Determine the (x, y) coordinate at the center of the cell enclosing the given text.  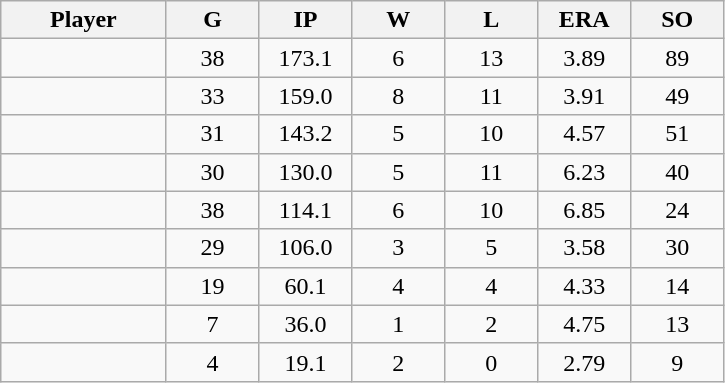
114.1 (306, 210)
2.79 (584, 362)
159.0 (306, 96)
3.58 (584, 248)
6.23 (584, 172)
7 (212, 324)
106.0 (306, 248)
IP (306, 20)
40 (678, 172)
173.1 (306, 58)
4.33 (584, 286)
89 (678, 58)
4.75 (584, 324)
0 (492, 362)
SO (678, 20)
49 (678, 96)
24 (678, 210)
3.91 (584, 96)
G (212, 20)
L (492, 20)
19 (212, 286)
143.2 (306, 134)
6.85 (584, 210)
8 (398, 96)
1 (398, 324)
60.1 (306, 286)
14 (678, 286)
3 (398, 248)
36.0 (306, 324)
ERA (584, 20)
Player (84, 20)
9 (678, 362)
4.57 (584, 134)
31 (212, 134)
19.1 (306, 362)
130.0 (306, 172)
33 (212, 96)
29 (212, 248)
3.89 (584, 58)
W (398, 20)
51 (678, 134)
